Return the (X, Y) coordinate for the center point of the cell that contains the specified text.  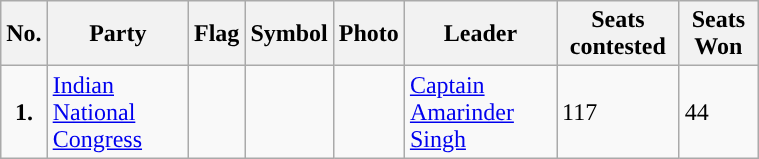
1. (24, 112)
Leader (480, 34)
No. (24, 34)
117 (618, 112)
Seats contested (618, 34)
Seats Won (718, 34)
44 (718, 112)
Symbol (289, 34)
Captain Amarinder Singh (480, 112)
Party (118, 34)
Indian National Congress (118, 112)
Photo (368, 34)
Flag (217, 34)
